Locate the cell with the specified text and output its (X, Y) center coordinate. 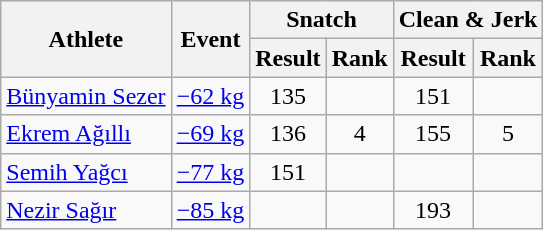
Event (210, 39)
−62 kg (210, 96)
5 (508, 134)
193 (433, 210)
−85 kg (210, 210)
Nezir Sağır (86, 210)
Clean & Jerk (468, 20)
135 (288, 96)
4 (360, 134)
Snatch (322, 20)
Bünyamin Sezer (86, 96)
Ekrem Ağıllı (86, 134)
136 (288, 134)
Semih Yağcı (86, 172)
155 (433, 134)
−69 kg (210, 134)
Athlete (86, 39)
−77 kg (210, 172)
